For the text-containing cell, return its midpoint in (X, Y) coordinate format. 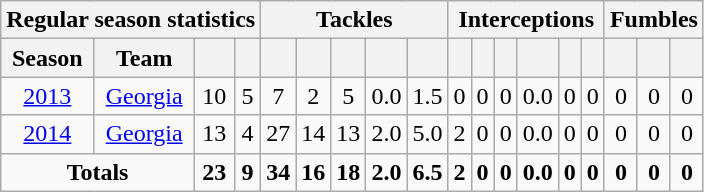
7 (278, 96)
Tackles (354, 20)
4 (247, 134)
18 (348, 172)
6.5 (428, 172)
2013 (48, 96)
14 (314, 134)
Regular season statistics (131, 20)
9 (247, 172)
Totals (98, 172)
10 (214, 96)
5.0 (428, 134)
27 (278, 134)
Team (144, 58)
23 (214, 172)
1.5 (428, 96)
Fumbles (654, 20)
16 (314, 172)
Season (48, 58)
Interceptions (526, 20)
2014 (48, 134)
34 (278, 172)
